Locate the cell with the specified text and output its [x, y] center coordinate. 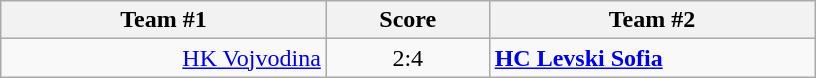
Team #2 [652, 20]
HC Levski Sofia [652, 58]
Score [408, 20]
HK Vojvodina [164, 58]
Team #1 [164, 20]
2:4 [408, 58]
